Return the [X, Y] coordinate for the center point of the cell that contains the specified text.  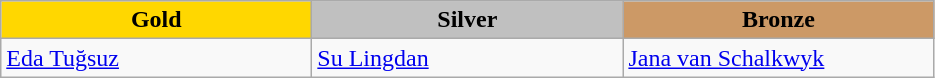
Silver [468, 20]
Eda Tuğsuz [156, 58]
Su Lingdan [468, 58]
Jana van Schalkwyk [778, 58]
Gold [156, 20]
Bronze [778, 20]
